Scan for the cell matching the given text and deliver its (X, Y) coordinate at center. 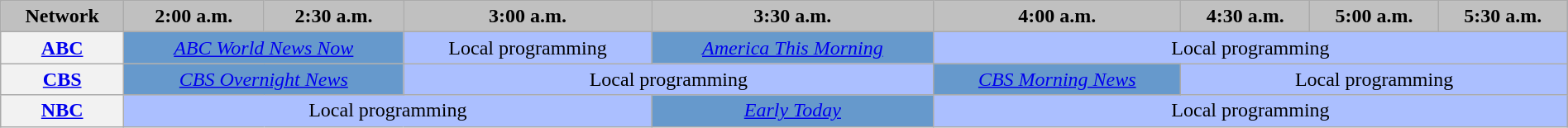
4:00 a.m. (1057, 17)
ABC (63, 48)
NBC (63, 111)
CBS Overnight News (264, 79)
4:30 a.m. (1245, 17)
CBS Morning News (1057, 79)
CBS (63, 79)
Early Today (792, 111)
3:00 a.m. (528, 17)
Network (63, 17)
America This Morning (792, 48)
2:00 a.m. (194, 17)
5:00 a.m. (1374, 17)
2:30 a.m. (334, 17)
3:30 a.m. (792, 17)
5:30 a.m. (1503, 17)
ABC World News Now (264, 48)
